Return the [X, Y] coordinate for the center point of the cell that contains the specified text.  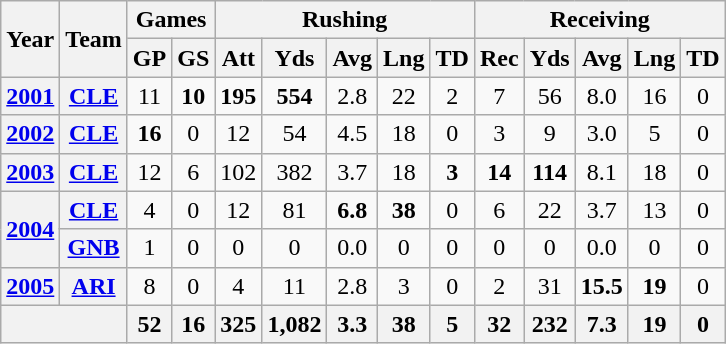
8.0 [602, 96]
102 [238, 172]
Games [170, 20]
GNB [94, 248]
3.3 [352, 324]
9 [550, 134]
54 [294, 134]
2001 [30, 96]
10 [194, 96]
56 [550, 96]
8 [149, 286]
325 [238, 324]
2004 [30, 229]
2005 [30, 286]
Receiving [600, 20]
Rec [499, 58]
Team [94, 39]
13 [654, 210]
14 [499, 172]
31 [550, 286]
15.5 [602, 286]
6.8 [352, 210]
52 [149, 324]
GS [194, 58]
554 [294, 96]
195 [238, 96]
4.5 [352, 134]
7.3 [602, 324]
2002 [30, 134]
Att [238, 58]
32 [499, 324]
2003 [30, 172]
232 [550, 324]
GP [149, 58]
ARI [94, 286]
3.0 [602, 134]
8.1 [602, 172]
Rushing [345, 20]
1,082 [294, 324]
382 [294, 172]
Year [30, 39]
81 [294, 210]
114 [550, 172]
1 [149, 248]
7 [499, 96]
